For the text-containing cell, return its midpoint in (x, y) coordinate format. 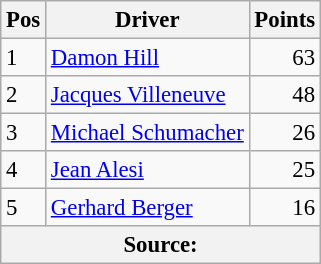
Jacques Villeneuve (148, 95)
16 (284, 208)
2 (24, 95)
48 (284, 95)
5 (24, 208)
3 (24, 133)
Gerhard Berger (148, 208)
Driver (148, 20)
4 (24, 170)
Jean Alesi (148, 170)
Damon Hill (148, 58)
63 (284, 58)
Source: (161, 245)
25 (284, 170)
Points (284, 20)
Michael Schumacher (148, 133)
26 (284, 133)
Pos (24, 20)
1 (24, 58)
